Provide the [x, y] coordinate of the cell's center where the given text is located.  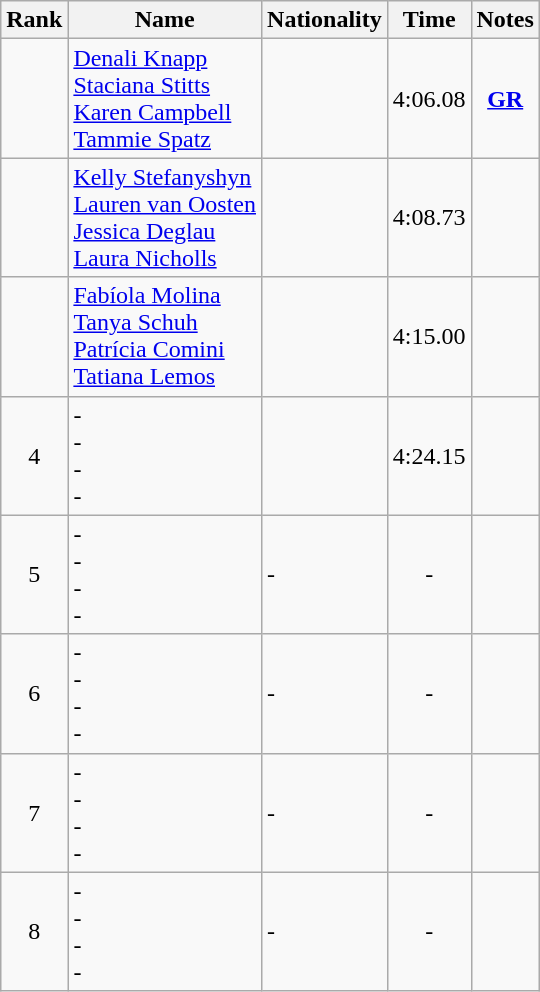
5 [34, 574]
GR [505, 98]
7 [34, 812]
4 [34, 456]
4:06.08 [429, 98]
Time [429, 20]
Name [165, 20]
4:08.73 [429, 218]
8 [34, 932]
Fabíola Molina Tanya Schuh Patrícia Comini Tatiana Lemos [165, 336]
Denali Knapp Staciana Stitts Karen Campbell Tammie Spatz [165, 98]
Notes [505, 20]
Kelly Stefanyshyn Lauren van Oosten Jessica Deglau Laura Nicholls [165, 218]
Nationality [325, 20]
4:24.15 [429, 456]
4:15.00 [429, 336]
Rank [34, 20]
6 [34, 694]
